Extract the (x, y) coordinate from the center of the cell holding the provided text.  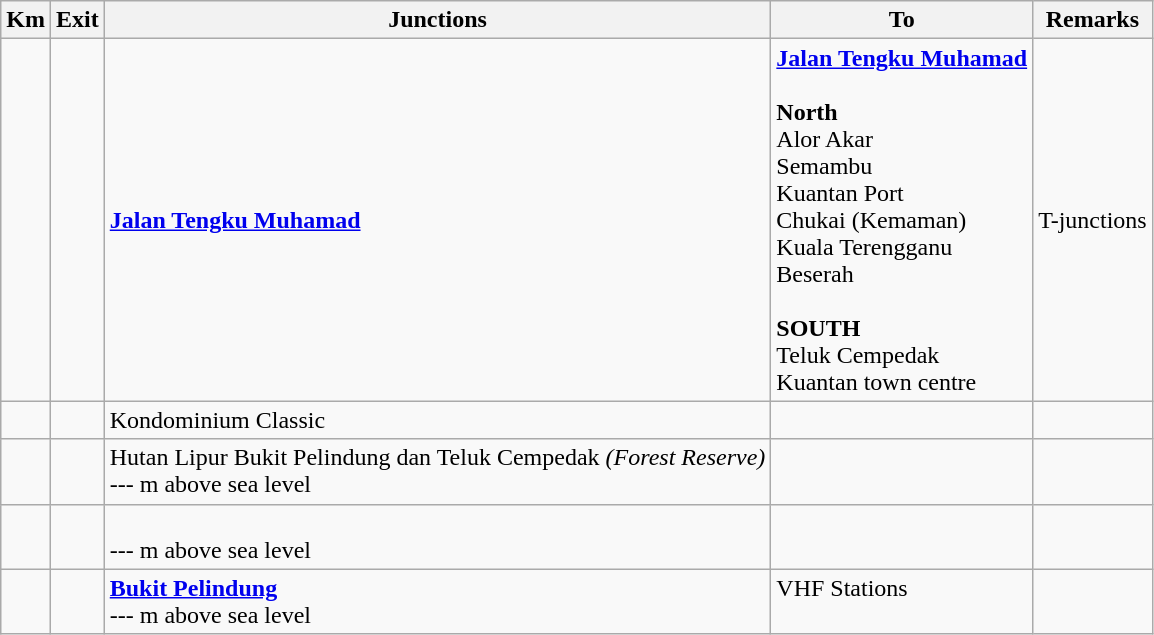
Hutan Lipur Bukit Pelindung dan Teluk Cempedak (Forest Reserve)--- m above sea level (438, 472)
Junctions (438, 20)
--- m above sea level (438, 536)
Km (26, 20)
Jalan Tengku Muhamad (438, 220)
VHF Stations (902, 602)
Kondominium Classic (438, 420)
Jalan Tengku MuhamadNorth Alor Akar Semambu Kuantan Port Chukai (Kemaman) Kuala Terengganu Beserah SOUTH Teluk Cempedak Kuantan town centre (902, 220)
Bukit Pelindung--- m above sea level (438, 602)
Remarks (1093, 20)
Exit (77, 20)
To (902, 20)
T-junctions (1093, 220)
